Pinpoint the cell where the given text exists, returning its [x, y] midpoint coordinate. 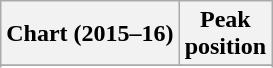
Peakposition [225, 34]
Chart (2015–16) [90, 34]
